Output the (x, y) coordinate of the center of the cell containing the given text.  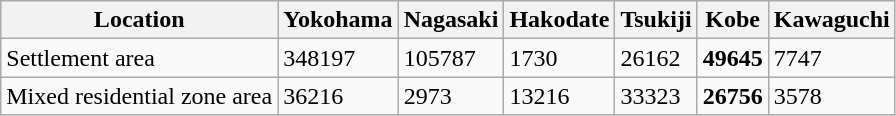
Location (140, 20)
26162 (656, 58)
33323 (656, 96)
Hakodate (560, 20)
13216 (560, 96)
7747 (832, 58)
26756 (732, 96)
49645 (732, 58)
36216 (338, 96)
Kawaguchi (832, 20)
2973 (451, 96)
Tsukiji (656, 20)
1730 (560, 58)
Kobe (732, 20)
105787 (451, 58)
3578 (832, 96)
Mixed residential zone area (140, 96)
Settlement area (140, 58)
Yokohama (338, 20)
Nagasaki (451, 20)
348197 (338, 58)
